Capture the cell that displays the provided text and extract its [X, Y] central coordinate. 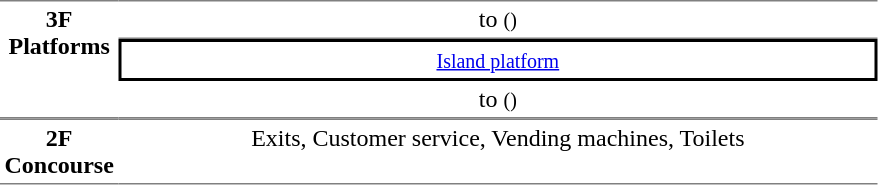
Island platform [498, 60]
Exits, Customer service, Vending machines, Toilets [498, 151]
3FPlatforms [59, 59]
2FConcourse [59, 151]
